From the cell containing the given text, extract its center point as (X, Y) coordinate. 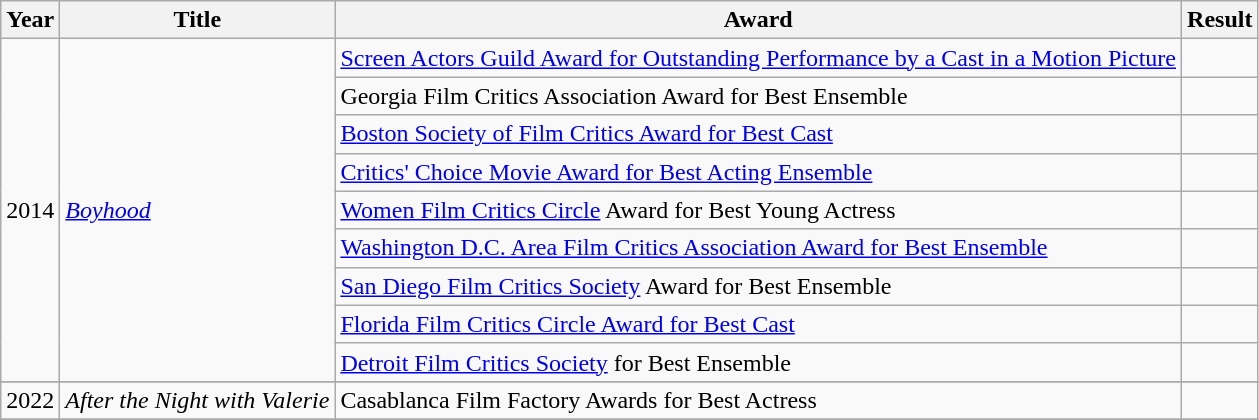
2022 (30, 400)
Women Film Critics Circle Award for Best Young Actress (758, 210)
Award (758, 20)
Georgia Film Critics Association Award for Best Ensemble (758, 96)
Boston Society of Film Critics Award for Best Cast (758, 134)
San Diego Film Critics Society Award for Best Ensemble (758, 286)
2014 (30, 210)
Result (1220, 20)
Boyhood (198, 210)
Screen Actors Guild Award for Outstanding Performance by a Cast in a Motion Picture (758, 58)
Title (198, 20)
Florida Film Critics Circle Award for Best Cast (758, 324)
Detroit Film Critics Society for Best Ensemble (758, 362)
Critics' Choice Movie Award for Best Acting Ensemble (758, 172)
After the Night with Valerie (198, 400)
Washington D.C. Area Film Critics Association Award for Best Ensemble (758, 248)
Casablanca Film Factory Awards for Best Actress (758, 400)
Year (30, 20)
